Find where the given text appears and provide that cell's center as (X, Y) coordinate. 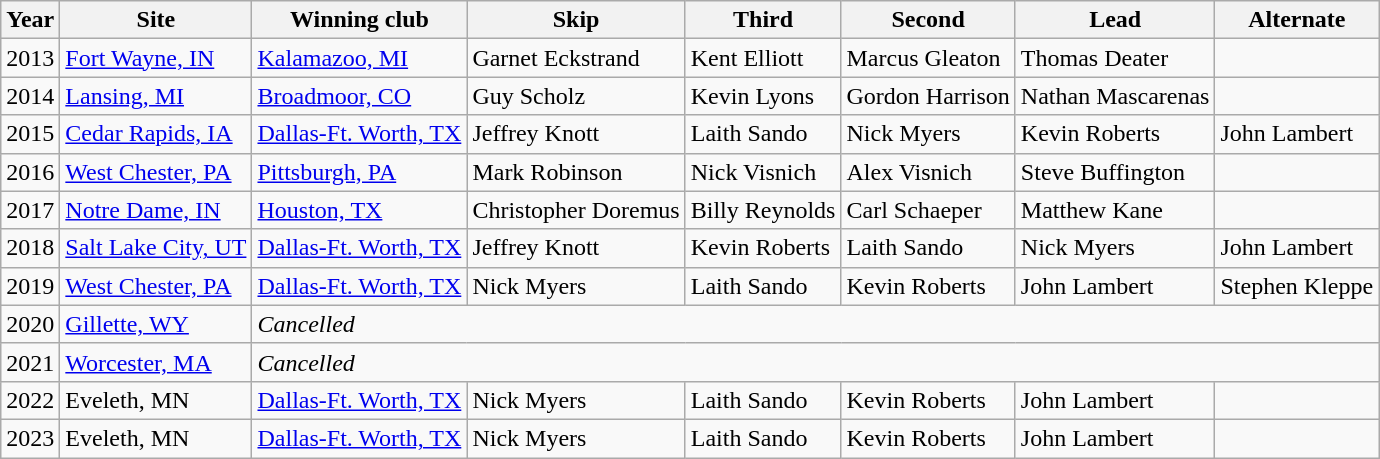
2019 (30, 286)
Steve Buffington (1115, 172)
Kevin Lyons (763, 96)
Nick Visnich (763, 172)
Houston, TX (360, 210)
2014 (30, 96)
Thomas Deater (1115, 58)
Winning club (360, 20)
Salt Lake City, UT (156, 248)
Gordon Harrison (928, 96)
Gillette, WY (156, 324)
Christopher Doremus (576, 210)
Matthew Kane (1115, 210)
Garnet Eckstrand (576, 58)
2017 (30, 210)
Kalamazoo, MI (360, 58)
Year (30, 20)
Guy Scholz (576, 96)
Marcus Gleaton (928, 58)
Third (763, 20)
Lansing, MI (156, 96)
2016 (30, 172)
2015 (30, 134)
Alternate (1297, 20)
Fort Wayne, IN (156, 58)
2022 (30, 400)
Site (156, 20)
Lead (1115, 20)
Second (928, 20)
Skip (576, 20)
Pittsburgh, PA (360, 172)
Billy Reynolds (763, 210)
Carl Schaeper (928, 210)
Kent Elliott (763, 58)
Broadmoor, CO (360, 96)
Mark Robinson (576, 172)
2023 (30, 438)
Alex Visnich (928, 172)
Cedar Rapids, IA (156, 134)
2018 (30, 248)
Notre Dame, IN (156, 210)
Stephen Kleppe (1297, 286)
2021 (30, 362)
Nathan Mascarenas (1115, 96)
2020 (30, 324)
Worcester, MA (156, 362)
2013 (30, 58)
